Detect which cell encompasses the target text, then output its [X, Y] center coordinate. 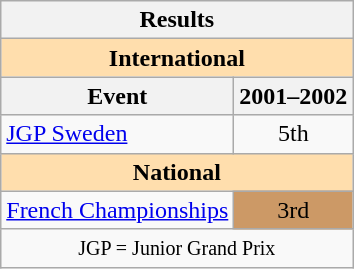
Results [177, 20]
International [177, 58]
French Championships [118, 210]
3rd [294, 210]
JGP = Junior Grand Prix [177, 248]
2001–2002 [294, 96]
JGP Sweden [118, 134]
Event [118, 96]
5th [294, 134]
National [177, 172]
